Return [x, y] of the center of cell containing provided text 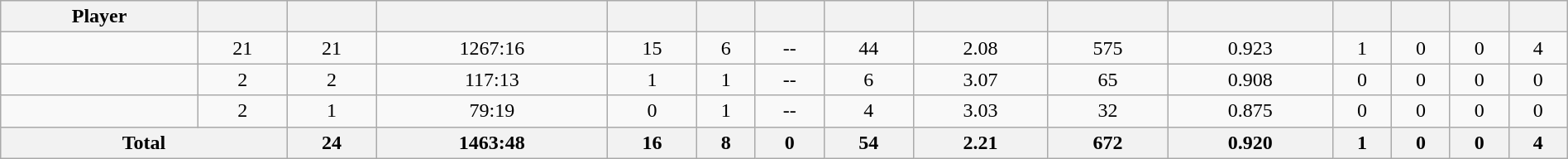
0.920 [1250, 142]
Player [99, 17]
65 [1108, 79]
32 [1108, 111]
79:19 [492, 111]
15 [653, 48]
575 [1108, 48]
672 [1108, 142]
0.923 [1250, 48]
44 [868, 48]
54 [868, 142]
24 [332, 142]
1463:48 [492, 142]
8 [726, 142]
2.21 [981, 142]
3.03 [981, 111]
117:13 [492, 79]
3.07 [981, 79]
0.875 [1250, 111]
0.908 [1250, 79]
2.08 [981, 48]
1267:16 [492, 48]
16 [653, 142]
Total [144, 142]
